For the text-containing cell, return its midpoint in (X, Y) coordinate format. 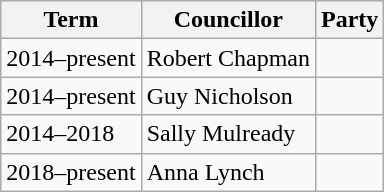
Robert Chapman (228, 58)
Sally Mulready (228, 134)
Guy Nicholson (228, 96)
2018–present (71, 172)
Term (71, 20)
2014–2018 (71, 134)
Councillor (228, 20)
Anna Lynch (228, 172)
Party (349, 20)
